Search for the cell housing the specified text and yield its [X, Y] center coordinate. 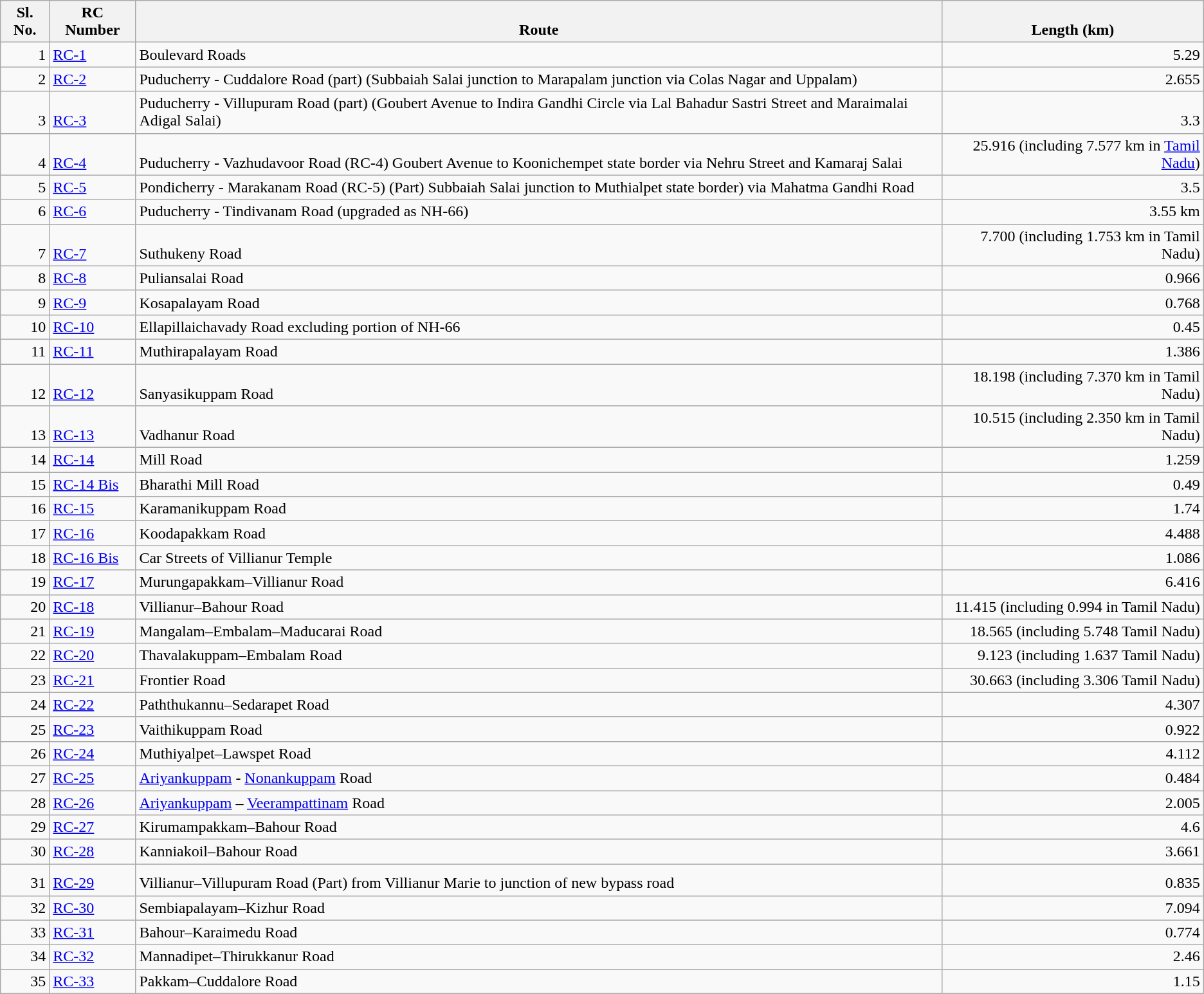
1.74 [1073, 509]
Boulevard Roads [539, 55]
0.835 [1073, 880]
Villianur–Bahour Road [539, 607]
Puducherry - Villupuram Road (part) (Goubert Avenue to Indira Gandhi Circle via Lal Bahadur Sastri Street and Maraimalai Adigal Salai) [539, 112]
RC-23 [93, 729]
24 [25, 704]
RC-31 [93, 932]
RC Number [93, 22]
33 [25, 932]
RC-12 [93, 385]
4.112 [1073, 753]
1 [25, 55]
RC-24 [93, 753]
9 [25, 302]
4 [25, 154]
21 [25, 631]
4.307 [1073, 704]
Kirumampakkam–Bahour Road [539, 827]
2.005 [1073, 802]
18.198 (including 7.370 km in Tamil Nadu) [1073, 385]
RC-19 [93, 631]
31 [25, 880]
5.29 [1073, 55]
RC-25 [93, 778]
Ellapillaichavady Road excluding portion of NH-66 [539, 327]
30 [25, 852]
RC-30 [93, 908]
RC-20 [93, 656]
22 [25, 656]
RC-18 [93, 607]
1.386 [1073, 351]
RC-33 [93, 981]
Bahour–Karaimedu Road [539, 932]
Ariyankuppam – Veerampattinam Road [539, 802]
RC-11 [93, 351]
RC-2 [93, 79]
Karamanikuppam Road [539, 509]
RC-5 [93, 187]
RC-6 [93, 212]
3.661 [1073, 852]
Puliansalai Road [539, 278]
0.774 [1073, 932]
11 [25, 351]
RC-13 [93, 427]
1.259 [1073, 460]
RC-16 [93, 533]
7.094 [1073, 908]
18 [25, 558]
RC-7 [93, 244]
19 [25, 582]
25 [25, 729]
1.086 [1073, 558]
RC-14 [93, 460]
Puducherry - Vazhudavoor Road (RC-4) Goubert Avenue to Koonichempet state border via Nehru Street and Kamaraj Salai [539, 154]
3.5 [1073, 187]
2.655 [1073, 79]
Villianur–Villupuram Road (Part) from Villianur Marie to junction of new bypass road [539, 880]
Muthiyalpet–Lawspet Road [539, 753]
8 [25, 278]
Pakkam–Cuddalore Road [539, 981]
7.700 (including 1.753 km in Tamil Nadu) [1073, 244]
RC-16 Bis [93, 558]
RC-15 [93, 509]
RC-4 [93, 154]
32 [25, 908]
17 [25, 533]
Length (km) [1073, 22]
RC-27 [93, 827]
Route [539, 22]
0.45 [1073, 327]
Bharathi Mill Road [539, 484]
Frontier Road [539, 680]
RC-29 [93, 880]
10 [25, 327]
Mill Road [539, 460]
18.565 (including 5.748 Tamil Nadu) [1073, 631]
Pondicherry - Marakanam Road (RC-5) (Part) Subbaiah Salai junction to Muthialpet state border) via Mahatma Gandhi Road [539, 187]
RC-9 [93, 302]
30.663 (including 3.306 Tamil Nadu) [1073, 680]
RC-26 [93, 802]
14 [25, 460]
Car Streets of Villianur Temple [539, 558]
12 [25, 385]
Sembiapalayam–Kizhur Road [539, 908]
3.55 km [1073, 212]
26 [25, 753]
RC-10 [93, 327]
7 [25, 244]
2.46 [1073, 957]
0.49 [1073, 484]
28 [25, 802]
Koodapakkam Road [539, 533]
Paththukannu–Sedarapet Road [539, 704]
0.966 [1073, 278]
RC-28 [93, 852]
Ariyankuppam - Nonankuppam Road [539, 778]
Vadhanur Road [539, 427]
6.416 [1073, 582]
11.415 (including 0.994 in Tamil Nadu) [1073, 607]
0.922 [1073, 729]
0.484 [1073, 778]
RC-21 [93, 680]
RC-17 [93, 582]
4.6 [1073, 827]
16 [25, 509]
3.3 [1073, 112]
Thavalakuppam–Embalam Road [539, 656]
RC-22 [93, 704]
1.15 [1073, 981]
20 [25, 607]
Puducherry - Tindivanam Road (upgraded as NH-66) [539, 212]
2 [25, 79]
RC-3 [93, 112]
0.768 [1073, 302]
Suthukeny Road [539, 244]
25.916 (including 7.577 km in Tamil Nadu) [1073, 154]
23 [25, 680]
3 [25, 112]
6 [25, 212]
RC-1 [93, 55]
15 [25, 484]
9.123 (including 1.637 Tamil Nadu) [1073, 656]
Sl. No. [25, 22]
Kanniakoil–Bahour Road [539, 852]
Mannadipet–Thirukkanur Road [539, 957]
Puducherry - Cuddalore Road (part) (Subbaiah Salai junction to Marapalam junction via Colas Nagar and Uppalam) [539, 79]
Mangalam–Embalam–Maducarai Road [539, 631]
Sanyasikuppam Road [539, 385]
Kosapalayam Road [539, 302]
27 [25, 778]
4.488 [1073, 533]
10.515 (including 2.350 km in Tamil Nadu) [1073, 427]
Vaithikuppam Road [539, 729]
13 [25, 427]
RC-14 Bis [93, 484]
35 [25, 981]
RC-32 [93, 957]
29 [25, 827]
5 [25, 187]
RC-8 [93, 278]
Murungapakkam–Villianur Road [539, 582]
Muthirapalayam Road [539, 351]
34 [25, 957]
